Provide the (x, y) coordinate of the cell's center where the given text is located.  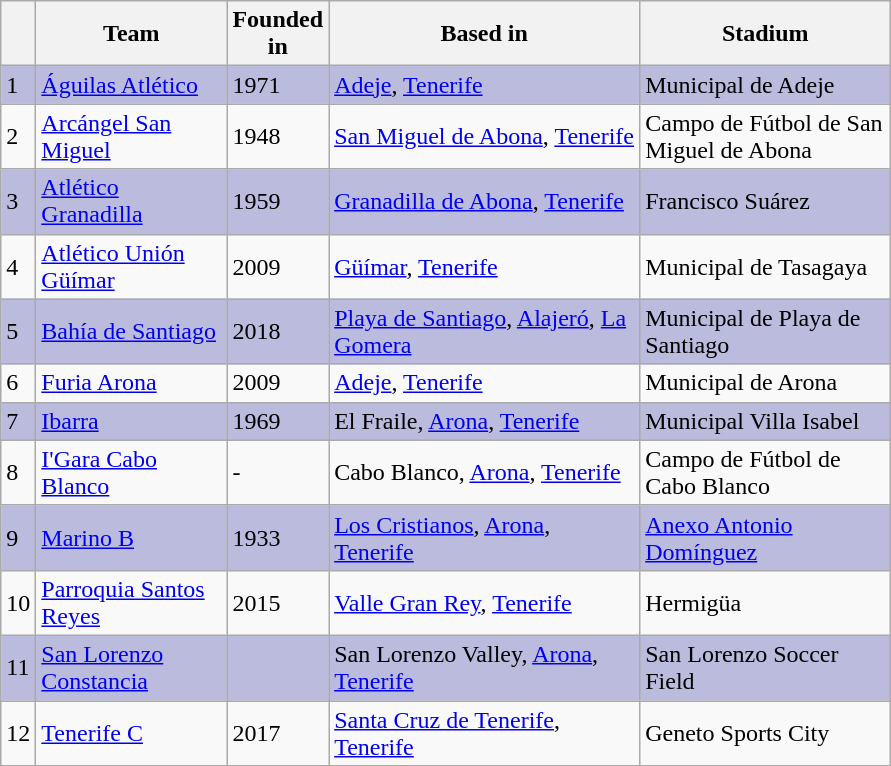
7 (18, 421)
Municipal de Adeje (766, 85)
3 (18, 202)
Playa de Santiago, Alajeró, La Gomera (484, 332)
Based in (484, 34)
Campo de Fútbol de San Miguel de Abona (766, 136)
5 (18, 332)
2015 (278, 602)
Granadilla de Abona, Tenerife (484, 202)
2018 (278, 332)
10 (18, 602)
Santa Cruz de Tenerife, Tenerife (484, 732)
1971 (278, 85)
11 (18, 668)
Parroquia Santos Reyes (132, 602)
Furia Arona (132, 383)
San Miguel de Abona, Tenerife (484, 136)
Los Cristianos, Arona, Tenerife (484, 538)
El Fraile, Arona, Tenerife (484, 421)
Stadium (766, 34)
1933 (278, 538)
1959 (278, 202)
1948 (278, 136)
- (278, 472)
Municipal de Playa de Santiago (766, 332)
Team (132, 34)
1969 (278, 421)
2 (18, 136)
6 (18, 383)
Municipal Villa Isabel (766, 421)
San Lorenzo Soccer Field (766, 668)
12 (18, 732)
Arcángel San Miguel (132, 136)
Güímar, Tenerife (484, 266)
Francisco Suárez (766, 202)
2017 (278, 732)
Anexo Antonio Domínguez (766, 538)
Valle Gran Rey, Tenerife (484, 602)
Atlético Unión Güímar (132, 266)
Municipal de Arona (766, 383)
1 (18, 85)
Bahía de Santiago (132, 332)
Águilas Atlético (132, 85)
San Lorenzo Constancia (132, 668)
9 (18, 538)
Geneto Sports City (766, 732)
Marino B (132, 538)
Ibarra (132, 421)
Founded in (278, 34)
4 (18, 266)
Municipal de Tasagaya (766, 266)
Atlético Granadilla (132, 202)
8 (18, 472)
Cabo Blanco, Arona, Tenerife (484, 472)
Tenerife C (132, 732)
I'Gara Cabo Blanco (132, 472)
San Lorenzo Valley, Arona, Tenerife (484, 668)
Campo de Fútbol de Cabo Blanco (766, 472)
Hermigüa (766, 602)
